Return the [X, Y] coordinate for the center point of the cell that contains the specified text.  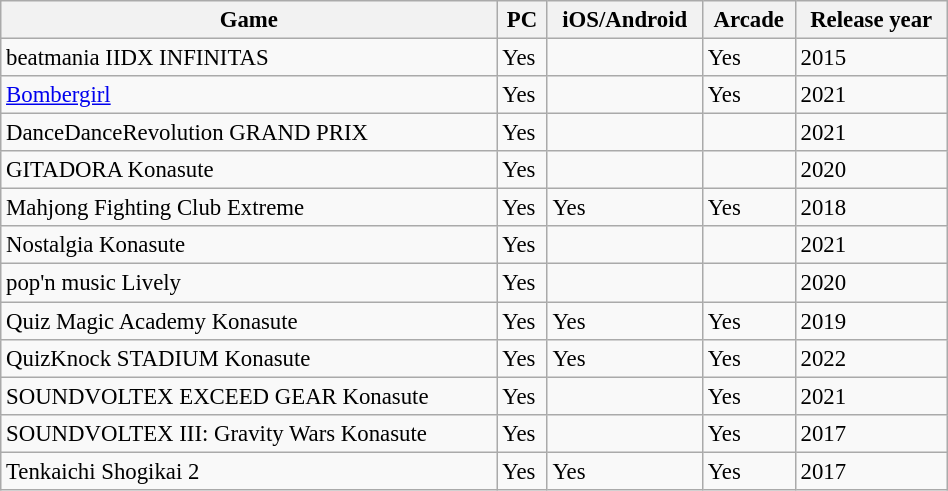
QuizKnock STADIUM Konasute [249, 358]
PC [522, 20]
Nostalgia Konasute [249, 245]
2015 [871, 58]
2022 [871, 358]
SOUNDVOLTEX III: Gravity Wars Konasute [249, 433]
DanceDanceRevolution GRAND PRIX [249, 133]
Bombergirl [249, 95]
Game [249, 20]
Tenkaichi Shogikai 2 [249, 471]
Release year [871, 20]
GITADORA Konasute [249, 170]
2018 [871, 208]
Mahjong Fighting Club Extreme [249, 208]
Quiz Magic Academy Konasute [249, 321]
iOS/Android [624, 20]
SOUNDVOLTEX EXCEED GEAR Konasute [249, 396]
beatmania IIDX INFINITAS [249, 58]
Arcade [748, 20]
pop'n music Lively [249, 283]
2019 [871, 321]
